Return (x, y) of the center of cell containing provided text 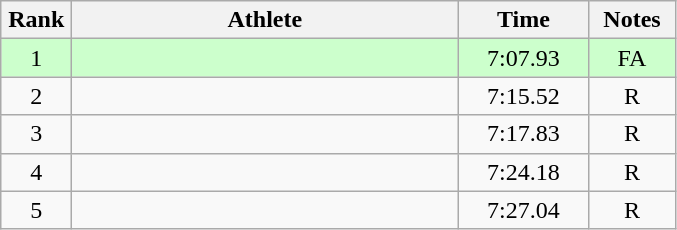
Notes (632, 20)
Time (524, 20)
7:27.04 (524, 210)
7:15.52 (524, 96)
Athlete (265, 20)
2 (36, 96)
7:07.93 (524, 58)
7:17.83 (524, 134)
7:24.18 (524, 172)
3 (36, 134)
1 (36, 58)
FA (632, 58)
4 (36, 172)
5 (36, 210)
Rank (36, 20)
